Pinpoint the cell where the given text exists, returning its (X, Y) midpoint coordinate. 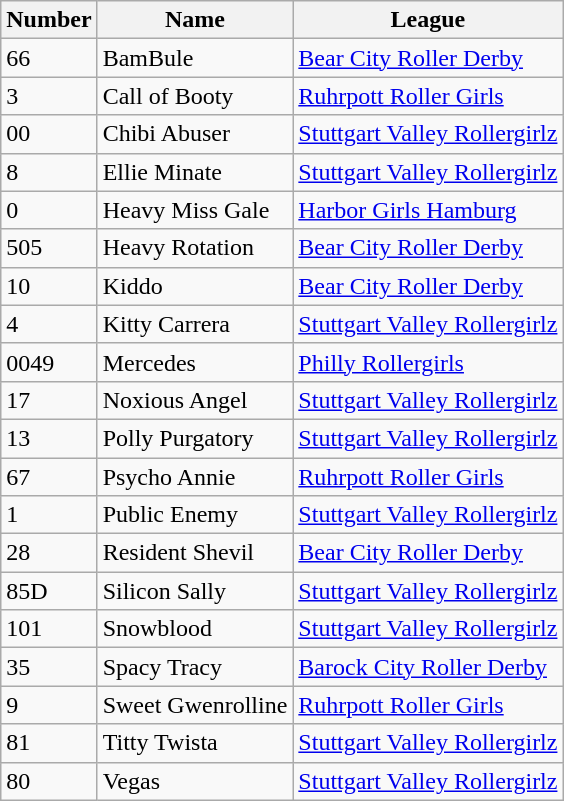
Number (49, 20)
Call of Booty (195, 96)
17 (49, 400)
3 (49, 96)
Noxious Angel (195, 400)
Polly Purgatory (195, 438)
67 (49, 477)
28 (49, 553)
Heavy Miss Gale (195, 210)
Snowblood (195, 629)
BamBule (195, 58)
Kitty Carrera (195, 324)
80 (49, 781)
0 (49, 210)
Silicon Sally (195, 591)
Philly Rollergirls (428, 362)
13 (49, 438)
Mercedes (195, 362)
85D (49, 591)
Name (195, 20)
81 (49, 743)
Spacy Tracy (195, 667)
Kiddo (195, 286)
4 (49, 324)
101 (49, 629)
Vegas (195, 781)
8 (49, 172)
League (428, 20)
35 (49, 667)
Psycho Annie (195, 477)
Barock City Roller Derby (428, 667)
1 (49, 515)
Sweet Gwenrolline (195, 705)
Resident Shevil (195, 553)
Titty Twista (195, 743)
Harbor Girls Hamburg (428, 210)
10 (49, 286)
9 (49, 705)
Chibi Abuser (195, 134)
505 (49, 248)
66 (49, 58)
00 (49, 134)
Heavy Rotation (195, 248)
0049 (49, 362)
Ellie Minate (195, 172)
Public Enemy (195, 515)
